Return the (X, Y) coordinate for the center point of the cell that contains the specified text.  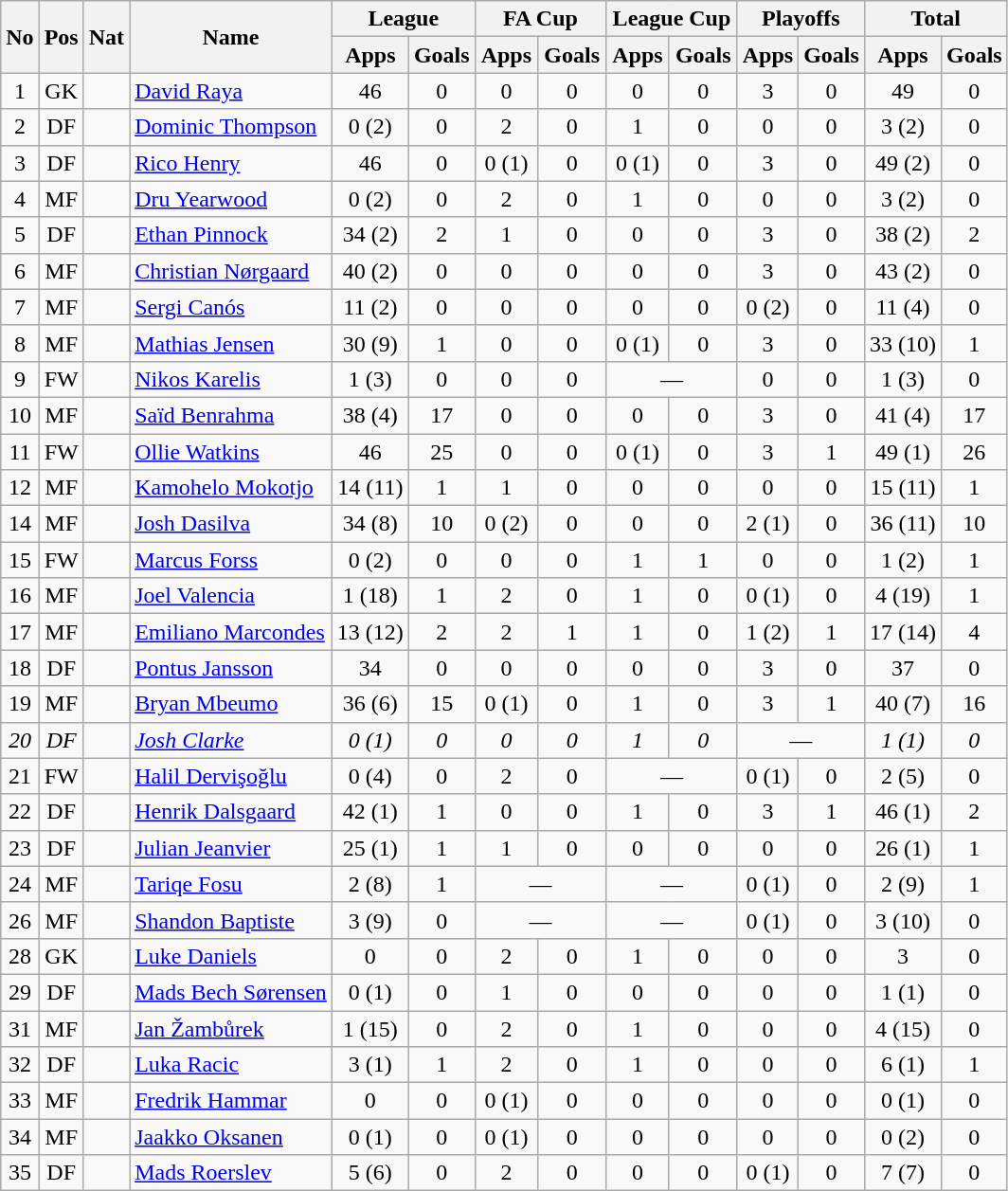
Julian Jeanvier (231, 848)
Jan Žambůrek (231, 1028)
15 (11) (902, 488)
34 (8) (369, 524)
13 (12) (369, 632)
31 (20, 1028)
Kamohelo Mokotjo (231, 488)
5 (20, 235)
Saïd Benrahma (231, 415)
40 (7) (902, 704)
Dru Yearwood (231, 199)
36 (11) (902, 524)
5 (6) (369, 1173)
38 (2) (902, 235)
Dominic Thompson (231, 127)
22 (20, 812)
3 (1) (369, 1065)
Mads Roerslev (231, 1173)
14 (20, 524)
Emiliano Marcondes (231, 632)
8 (20, 343)
Jaakko Oksanen (231, 1137)
4 (19) (902, 596)
4 (15) (902, 1028)
Luke Daniels (231, 956)
11 (20, 452)
2 (1) (767, 524)
2 (8) (369, 884)
Sergi Canós (231, 307)
30 (9) (369, 343)
Marcus Forss (231, 560)
11 (4) (902, 307)
33 (10) (902, 343)
Mathias Jensen (231, 343)
Mads Bech Sørensen (231, 992)
17 (14) (902, 632)
19 (20, 704)
David Raya (231, 91)
23 (20, 848)
25 (441, 452)
7 (7) (902, 1173)
Nat (106, 37)
Pontus Jansson (231, 668)
Josh Dasilva (231, 524)
League (404, 19)
Josh Clarke (231, 740)
11 (2) (369, 307)
League Cup (673, 19)
0 (4) (369, 776)
Ollie Watkins (231, 452)
Fredrik Hammar (231, 1101)
49 (902, 91)
42 (1) (369, 812)
49 (2) (902, 163)
43 (2) (902, 271)
33 (20, 1101)
Halil Dervişoğlu (231, 776)
Playoffs (801, 19)
28 (20, 956)
24 (20, 884)
3 (9) (369, 920)
35 (20, 1173)
Rico Henry (231, 163)
38 (4) (369, 415)
Henrik Dalsgaard (231, 812)
9 (20, 379)
14 (11) (369, 488)
41 (4) (902, 415)
21 (20, 776)
20 (20, 740)
6 (20, 271)
Joel Valencia (231, 596)
2 (9) (902, 884)
6 (1) (902, 1065)
Shandon Baptiste (231, 920)
3 (10) (902, 920)
29 (20, 992)
2 (5) (902, 776)
Bryan Mbeumo (231, 704)
Pos (61, 37)
1 (18) (369, 596)
36 (6) (369, 704)
Tariqe Fosu (231, 884)
Christian Nørgaard (231, 271)
26 (1) (902, 848)
18 (20, 668)
Total (936, 19)
FA Cup (540, 19)
49 (1) (902, 452)
7 (20, 307)
No (20, 37)
32 (20, 1065)
34 (2) (369, 235)
Nikos Karelis (231, 379)
25 (1) (369, 848)
12 (20, 488)
Ethan Pinnock (231, 235)
Name (231, 37)
1 (15) (369, 1028)
Luka Racic (231, 1065)
40 (2) (369, 271)
46 (1) (902, 812)
37 (902, 668)
